From the cell containing the given text, extract its center point as (X, Y) coordinate. 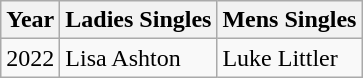
Ladies Singles (138, 20)
Year (30, 20)
Lisa Ashton (138, 58)
Mens Singles (290, 20)
Luke Littler (290, 58)
2022 (30, 58)
